Identify which cell holds the provided text, then report its [X, Y] central coordinate. 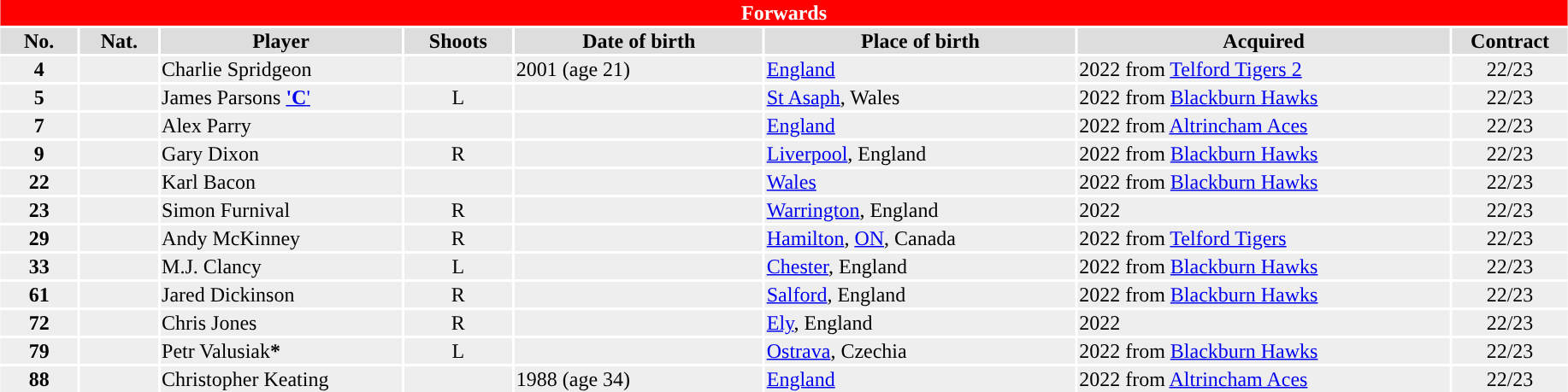
5 [39, 97]
61 [39, 295]
2001 (age 21) [639, 69]
72 [39, 323]
22 [39, 182]
7 [39, 126]
29 [39, 238]
Wales [920, 182]
9 [39, 154]
2022 from Telford Tigers 2 [1264, 69]
Place of birth [920, 41]
Salford, England [920, 295]
Shoots [458, 41]
Contract [1510, 41]
Gary Dixon [281, 154]
Warrington, England [920, 210]
Simon Furnival [281, 210]
Petr Valusiak* [281, 351]
Andy McKinney [281, 238]
James Parsons 'C' [281, 97]
Christopher Keating [281, 379]
Chester, England [920, 266]
Ostrava, Czechia [920, 351]
Nat. [120, 41]
Acquired [1264, 41]
Jared Dickinson [281, 295]
Forwards [783, 13]
M.J. Clancy [281, 266]
Chris Jones [281, 323]
23 [39, 210]
Ely, England [920, 323]
Alex Parry [281, 126]
No. [39, 41]
St Asaph, Wales [920, 97]
Player [281, 41]
4 [39, 69]
Karl Bacon [281, 182]
2022 from Telford Tigers [1264, 238]
1988 (age 34) [639, 379]
Date of birth [639, 41]
Liverpool, England [920, 154]
79 [39, 351]
33 [39, 266]
88 [39, 379]
Hamilton, ON, Canada [920, 238]
Charlie Spridgeon [281, 69]
